Pinpoint the cell where the given text exists, returning its (x, y) midpoint coordinate. 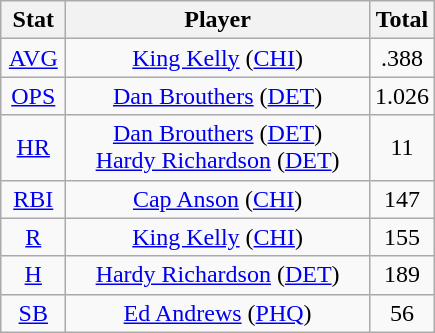
Hardy Richardson (DET) (218, 275)
189 (402, 275)
Dan Brouthers (DET) (218, 96)
11 (402, 148)
Dan Brouthers (DET)Hardy Richardson (DET) (218, 148)
AVG (34, 58)
.388 (402, 58)
OPS (34, 96)
Stat (34, 20)
1.026 (402, 96)
Player (218, 20)
H (34, 275)
147 (402, 199)
Ed Andrews (PHQ) (218, 313)
R (34, 237)
56 (402, 313)
155 (402, 237)
SB (34, 313)
HR (34, 148)
Cap Anson (CHI) (218, 199)
RBI (34, 199)
Total (402, 20)
